Identify which cell holds the provided text, then report its (x, y) central coordinate. 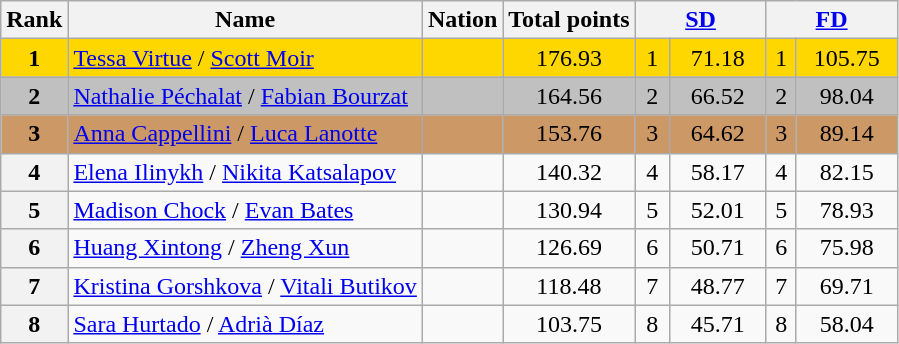
58.17 (718, 172)
82.15 (846, 172)
Nathalie Péchalat / Fabian Bourzat (246, 96)
Madison Chock / Evan Bates (246, 210)
Huang Xintong / Zheng Xun (246, 248)
52.01 (718, 210)
66.52 (718, 96)
64.62 (718, 134)
164.56 (569, 96)
Sara Hurtado / Adrià Díaz (246, 324)
118.48 (569, 286)
FD (832, 20)
140.32 (569, 172)
Elena Ilinykh / Nikita Katsalapov (246, 172)
69.71 (846, 286)
176.93 (569, 58)
Nation (462, 20)
48.77 (718, 286)
98.04 (846, 96)
130.94 (569, 210)
153.76 (569, 134)
58.04 (846, 324)
Total points (569, 20)
Tessa Virtue / Scott Moir (246, 58)
Kristina Gorshkova / Vitali Butikov (246, 286)
75.98 (846, 248)
105.75 (846, 58)
Name (246, 20)
Anna Cappellini / Luca Lanotte (246, 134)
78.93 (846, 210)
Rank (34, 20)
89.14 (846, 134)
103.75 (569, 324)
126.69 (569, 248)
71.18 (718, 58)
SD (700, 20)
50.71 (718, 248)
45.71 (718, 324)
